Extract the (x, y) coordinate from the center of the cell holding the provided text.  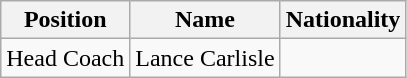
Head Coach (66, 58)
Lance Carlisle (205, 58)
Name (205, 20)
Position (66, 20)
Nationality (343, 20)
